Pinpoint the cell where the given text exists, returning its [x, y] midpoint coordinate. 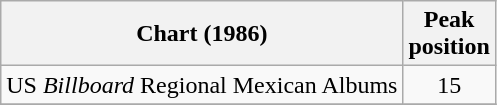
15 [449, 85]
Chart (1986) [202, 34]
US Billboard Regional Mexican Albums [202, 85]
Peakposition [449, 34]
